From the cell containing the given text, extract its center point as (X, Y) coordinate. 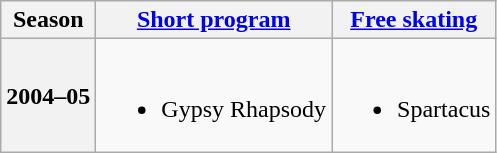
2004–05 (48, 96)
Gypsy Rhapsody (214, 96)
Spartacus (414, 96)
Season (48, 20)
Short program (214, 20)
Free skating (414, 20)
